Provide the (X, Y) coordinate of the cell's center where the given text is located.  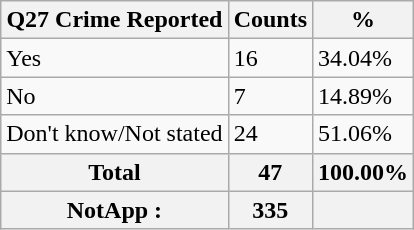
Yes (114, 58)
47 (270, 172)
51.06% (364, 134)
Total (114, 172)
16 (270, 58)
24 (270, 134)
100.00% (364, 172)
14.89% (364, 96)
NotApp : (114, 210)
Q27 Crime Reported (114, 20)
34.04% (364, 58)
Counts (270, 20)
% (364, 20)
No (114, 96)
Don't know/Not stated (114, 134)
7 (270, 96)
335 (270, 210)
